Determine the [x, y] coordinate at the center of the cell enclosing the given text.  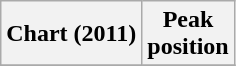
Peakposition [188, 34]
Chart (2011) [72, 34]
